Detect which cell encompasses the target text, then output its [X, Y] center coordinate. 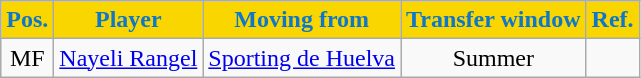
Player [128, 20]
Pos. [28, 20]
Moving from [302, 20]
MF [28, 58]
Nayeli Rangel [128, 58]
Summer [494, 58]
Ref. [612, 20]
Transfer window [494, 20]
Sporting de Huelva [302, 58]
